Identify which cell holds the provided text, then report its [X, Y] central coordinate. 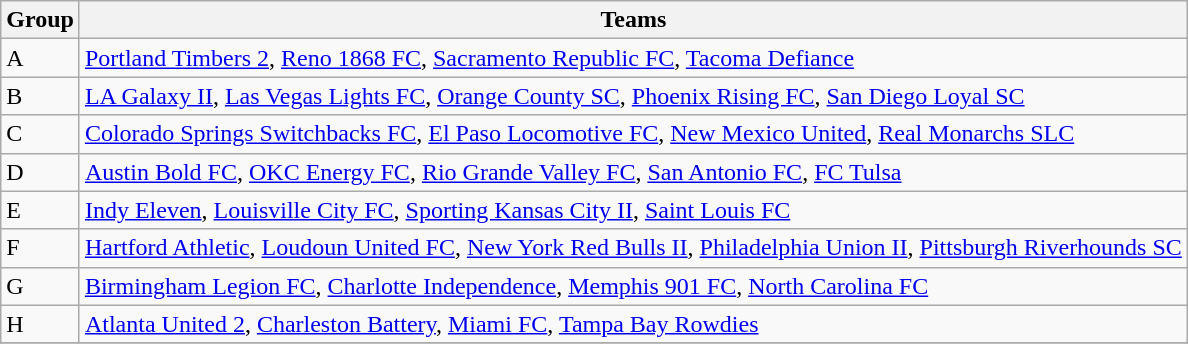
Colorado Springs Switchbacks FC, El Paso Locomotive FC, New Mexico United, Real Monarchs SLC [633, 134]
C [40, 134]
G [40, 286]
Austin Bold FC, OKC Energy FC, Rio Grande Valley FC, San Antonio FC, FC Tulsa [633, 172]
Teams [633, 20]
B [40, 96]
Birmingham Legion FC, Charlotte Independence, Memphis 901 FC, North Carolina FC [633, 286]
F [40, 248]
Atlanta United 2, Charleston Battery, Miami FC, Tampa Bay Rowdies [633, 324]
D [40, 172]
H [40, 324]
A [40, 58]
Indy Eleven, Louisville City FC, Sporting Kansas City II, Saint Louis FC [633, 210]
E [40, 210]
Hartford Athletic, Loudoun United FC, New York Red Bulls II, Philadelphia Union II, Pittsburgh Riverhounds SC [633, 248]
LA Galaxy II, Las Vegas Lights FC, Orange County SC, Phoenix Rising FC, San Diego Loyal SC [633, 96]
Group [40, 20]
Portland Timbers 2, Reno 1868 FC, Sacramento Republic FC, Tacoma Defiance [633, 58]
